Pinpoint the cell where the given text exists, returning its (X, Y) midpoint coordinate. 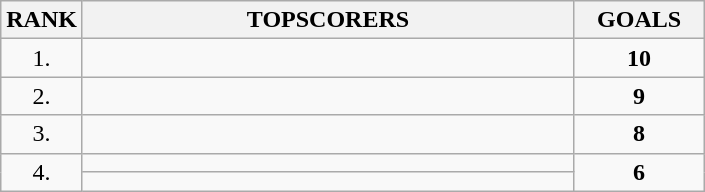
9 (640, 96)
1. (42, 58)
10 (640, 58)
8 (640, 134)
GOALS (640, 20)
TOPSCORERS (328, 20)
2. (42, 96)
4. (42, 172)
6 (640, 172)
3. (42, 134)
RANK (42, 20)
